Extract the (X, Y) coordinate from the center of the cell holding the provided text.  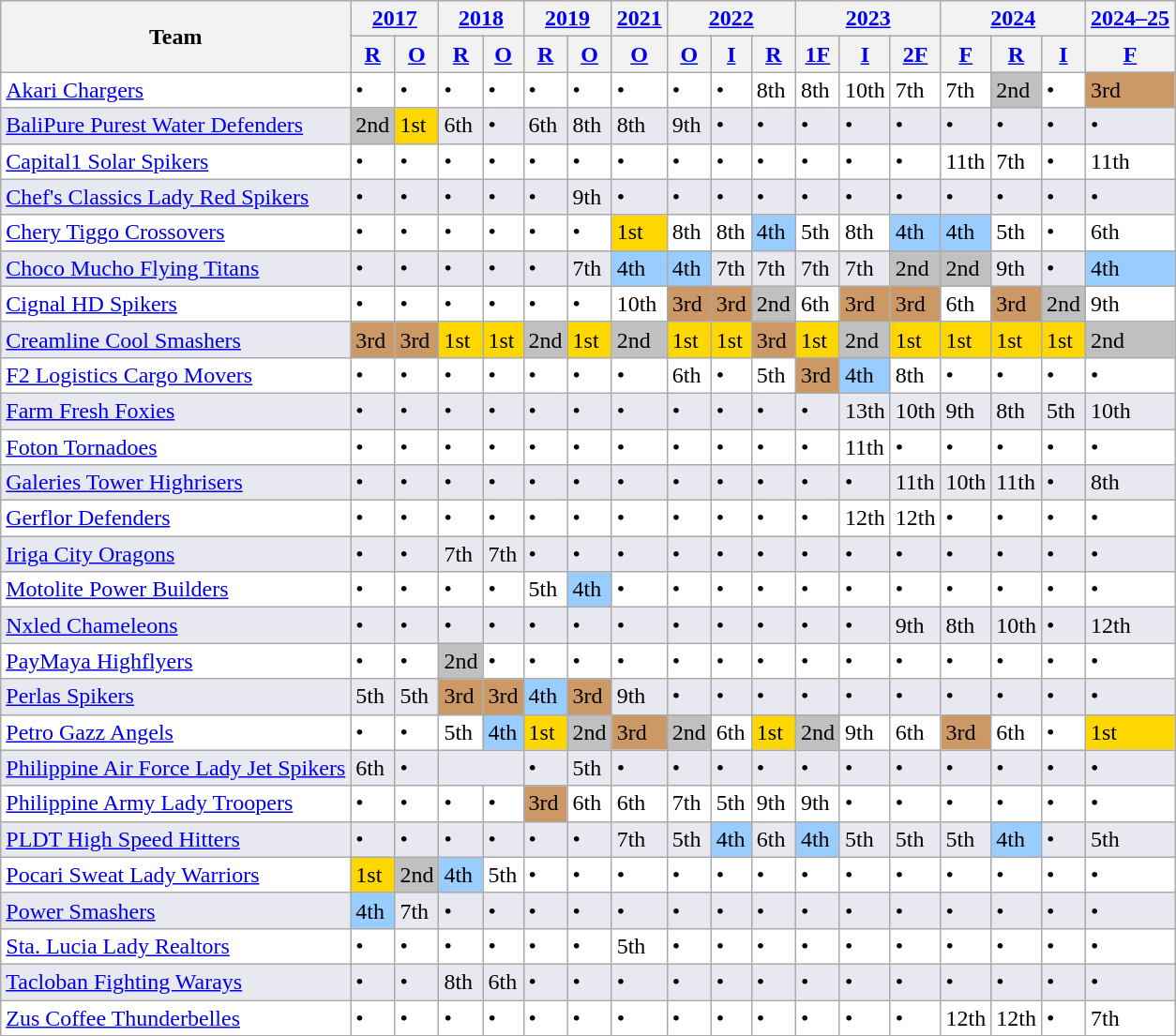
Choco Mucho Flying Titans (176, 268)
Iriga City Oragons (176, 554)
Sta. Lucia Lady Realtors (176, 946)
F2 Logistics Cargo Movers (176, 375)
PayMaya Highflyers (176, 661)
Galeries Tower Highrisers (176, 483)
2022 (731, 19)
Power Smashers (176, 910)
2024–25 (1129, 19)
2F (915, 54)
Gerflor Defenders (176, 518)
2023 (868, 19)
Nxled Chameleons (176, 625)
Zus Coffee Thunderbelles (176, 1017)
Pocari Sweat Lady Warriors (176, 875)
BaliPure Purest Water Defenders (176, 126)
Perlas Spikers (176, 697)
13th (865, 411)
Philippine Air Force Lady Jet Spikers (176, 768)
Motolite Power Builders (176, 590)
2018 (481, 19)
Akari Chargers (176, 90)
Chery Tiggo Crossovers (176, 233)
Tacloban Fighting Warays (176, 982)
PLDT High Speed Hitters (176, 839)
Farm Fresh Foxies (176, 411)
Creamline Cool Smashers (176, 339)
Capital1 Solar Spikers (176, 161)
Chef's Classics Lady Red Spikers (176, 197)
2017 (395, 19)
2019 (567, 19)
Team (176, 37)
Philippine Army Lady Troopers (176, 803)
Petro Gazz Angels (176, 732)
1F (818, 54)
2021 (640, 19)
Foton Tornadoes (176, 447)
2024 (1013, 19)
Cignal HD Spikers (176, 304)
